Extract the [x, y] coordinate from the center of the cell holding the provided text.  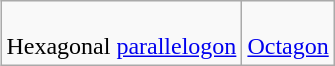
Octagon [288, 34]
Hexagonal parallelogon [122, 34]
